Provide the (X, Y) coordinate of the cell's center where the given text is located.  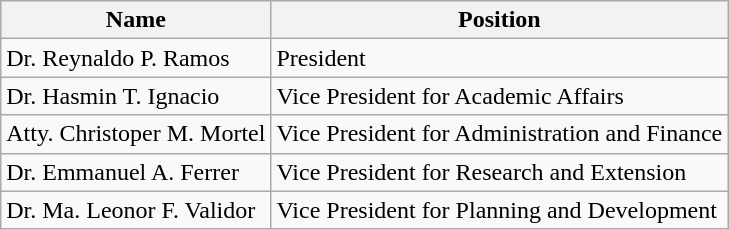
Name (136, 20)
Dr. Reynaldo P. Ramos (136, 58)
Dr. Hasmin T. Ignacio (136, 96)
Vice President for Administration and Finance (500, 134)
Vice President for Academic Affairs (500, 96)
Vice President for Planning and Development (500, 210)
Vice President for Research and Extension (500, 172)
President (500, 58)
Atty. Christoper M. Mortel (136, 134)
Dr. Ma. Leonor F. Validor (136, 210)
Position (500, 20)
Dr. Emmanuel A. Ferrer (136, 172)
